Scan for the cell matching the given text and deliver its [X, Y] coordinate at center. 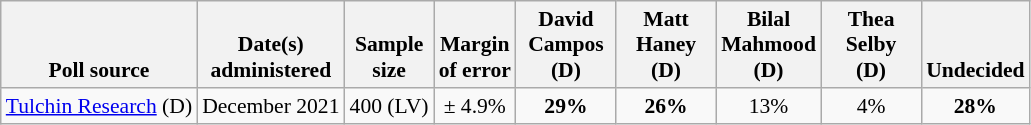
400 (LV) [390, 106]
29% [566, 106]
MattHaney(D) [666, 44]
Samplesize [390, 44]
Poll source [99, 44]
Tulchin Research (D) [99, 106]
Marginof error [475, 44]
13% [768, 106]
26% [666, 106]
± 4.9% [475, 106]
Date(s)administered [270, 44]
TheaSelby(D) [871, 44]
Undecided [975, 44]
December 2021 [270, 106]
28% [975, 106]
BilalMahmood(D) [768, 44]
DavidCampos(D) [566, 44]
4% [871, 106]
